Determine the [X, Y] coordinate at the center of the cell enclosing the given text.  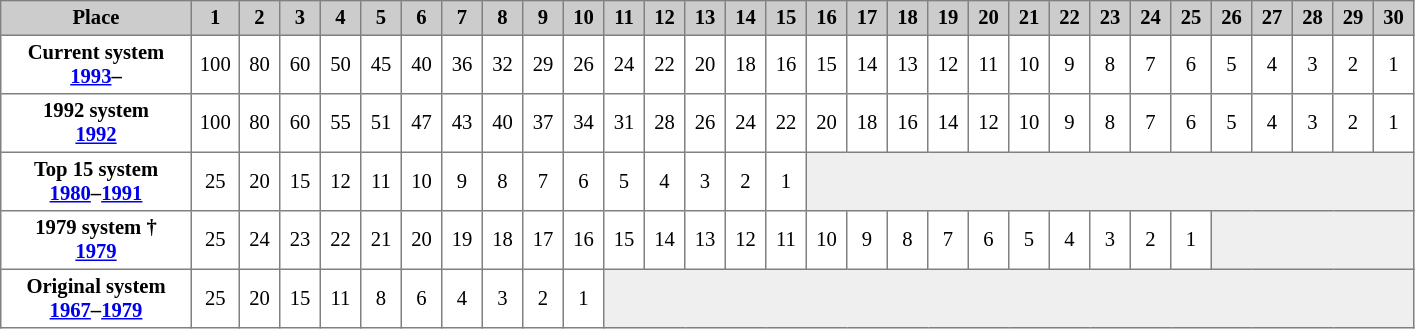
37 [543, 123]
34 [583, 123]
1979 system †1979 [96, 240]
Place [96, 18]
1992 system1992 [96, 123]
50 [340, 64]
47 [421, 123]
30 [1393, 18]
43 [462, 123]
36 [462, 64]
45 [381, 64]
31 [624, 123]
Original system 1967–1979 [96, 298]
Current system 1993– [96, 64]
Top 15 system1980–1991 [96, 181]
51 [381, 123]
27 [1272, 18]
32 [502, 64]
55 [340, 123]
